Extract the (x, y) coordinate from the center of the cell holding the provided text.  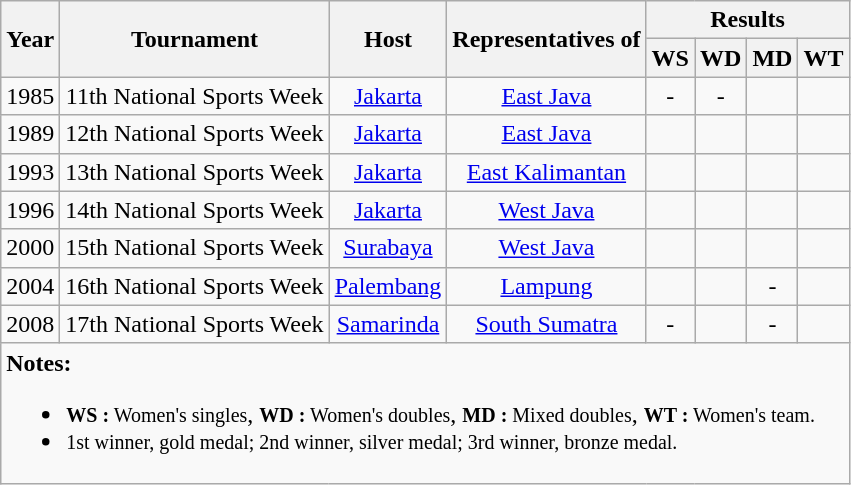
MD (772, 58)
12th National Sports Week (194, 134)
2004 (30, 286)
14th National Sports Week (194, 210)
Samarinda (388, 324)
WT (824, 58)
1996 (30, 210)
1985 (30, 96)
Representatives of (546, 39)
WD (720, 58)
Palembang (388, 286)
WS (670, 58)
2000 (30, 248)
1993 (30, 172)
Results (748, 20)
South Sumatra (546, 324)
Host (388, 39)
13th National Sports Week (194, 172)
2008 (30, 324)
Tournament (194, 39)
17th National Sports Week (194, 324)
11th National Sports Week (194, 96)
1989 (30, 134)
East Kalimantan (546, 172)
Lampung (546, 286)
Surabaya (388, 248)
15th National Sports Week (194, 248)
16th National Sports Week (194, 286)
Year (30, 39)
